From the cell containing the given text, extract its center point as (x, y) coordinate. 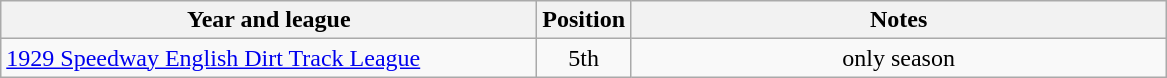
5th (584, 58)
Year and league (269, 20)
Notes (899, 20)
only season (899, 58)
1929 Speedway English Dirt Track League (269, 58)
Position (584, 20)
